Return the (X, Y) coordinate for the center point of the cell that contains the specified text.  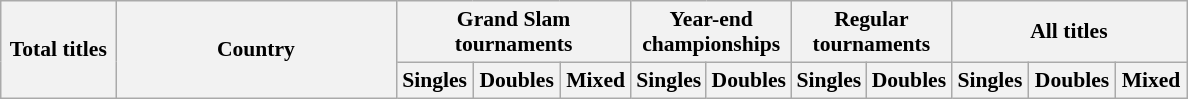
Regulartournaments (871, 32)
Grand Slamtournaments (514, 32)
Year-endchampionships (711, 32)
All titles (1068, 32)
Country (256, 50)
Total titles (58, 50)
